From the cell containing the given text, extract its center point as [x, y] coordinate. 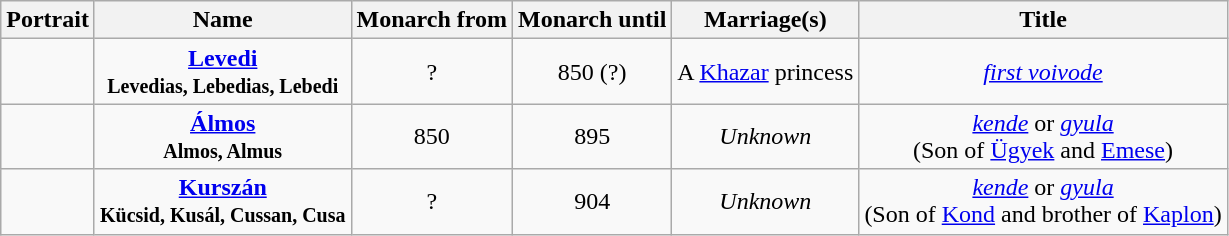
895 [592, 136]
Álmos Almos, Almus [222, 136]
Levedi Levedias, Lebedias, Lebedi [222, 72]
kende or gyula(Son of Kond and brother of Kaplon) [1043, 202]
904 [592, 202]
Title [1043, 20]
first voivode [1043, 72]
Kurszán Kücsid, Kusál, Cussan, Cusa [222, 202]
kende or gyula(Son of Ügyek and Emese) [1043, 136]
Monarch until [592, 20]
Portrait [48, 20]
Name [222, 20]
A Khazar princess [766, 72]
Marriage(s) [766, 20]
Monarch from [432, 20]
850 [432, 136]
850 (?) [592, 72]
